Return the [x, y] coordinate for the center point of the cell that contains the specified text.  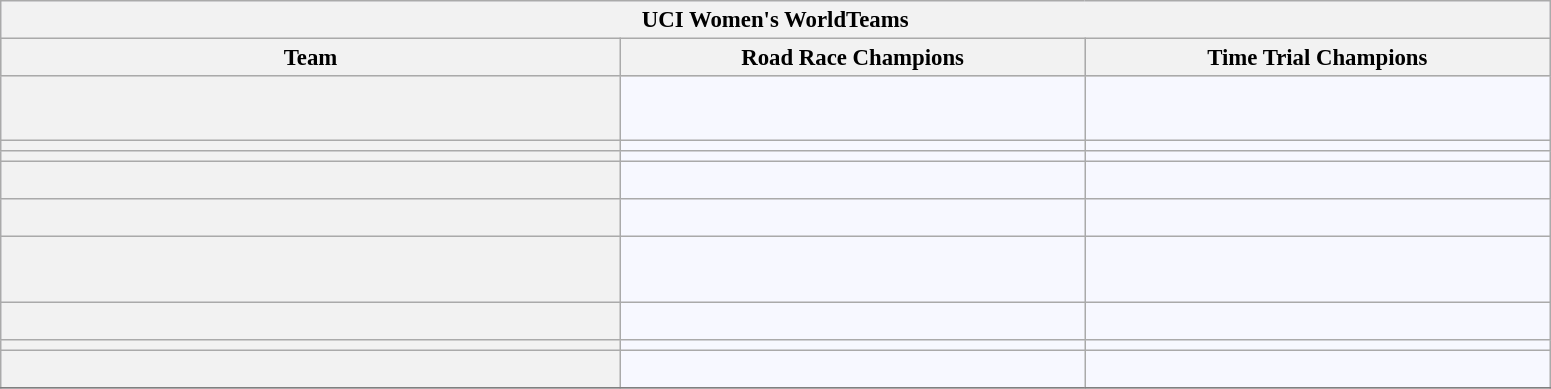
UCI Women's WorldTeams [776, 20]
Road Race Champions [852, 58]
Time Trial Champions [1318, 58]
Team [311, 58]
